Detect which cell encompasses the target text, then output its [X, Y] center coordinate. 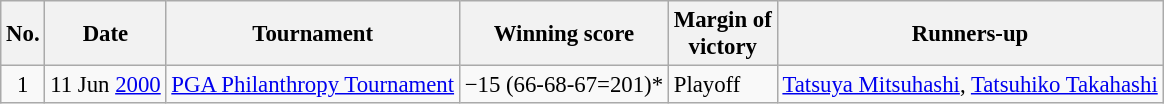
Playoff [722, 85]
Tournament [312, 34]
11 Jun 2000 [106, 85]
Tatsuya Mitsuhashi, Tatsuhiko Takahashi [970, 85]
−15 (66-68-67=201)* [564, 85]
Runners-up [970, 34]
Date [106, 34]
Winning score [564, 34]
Margin ofvictory [722, 34]
No. [23, 34]
PGA Philanthropy Tournament [312, 85]
1 [23, 85]
